Locate the cell with the specified text and output its (X, Y) center coordinate. 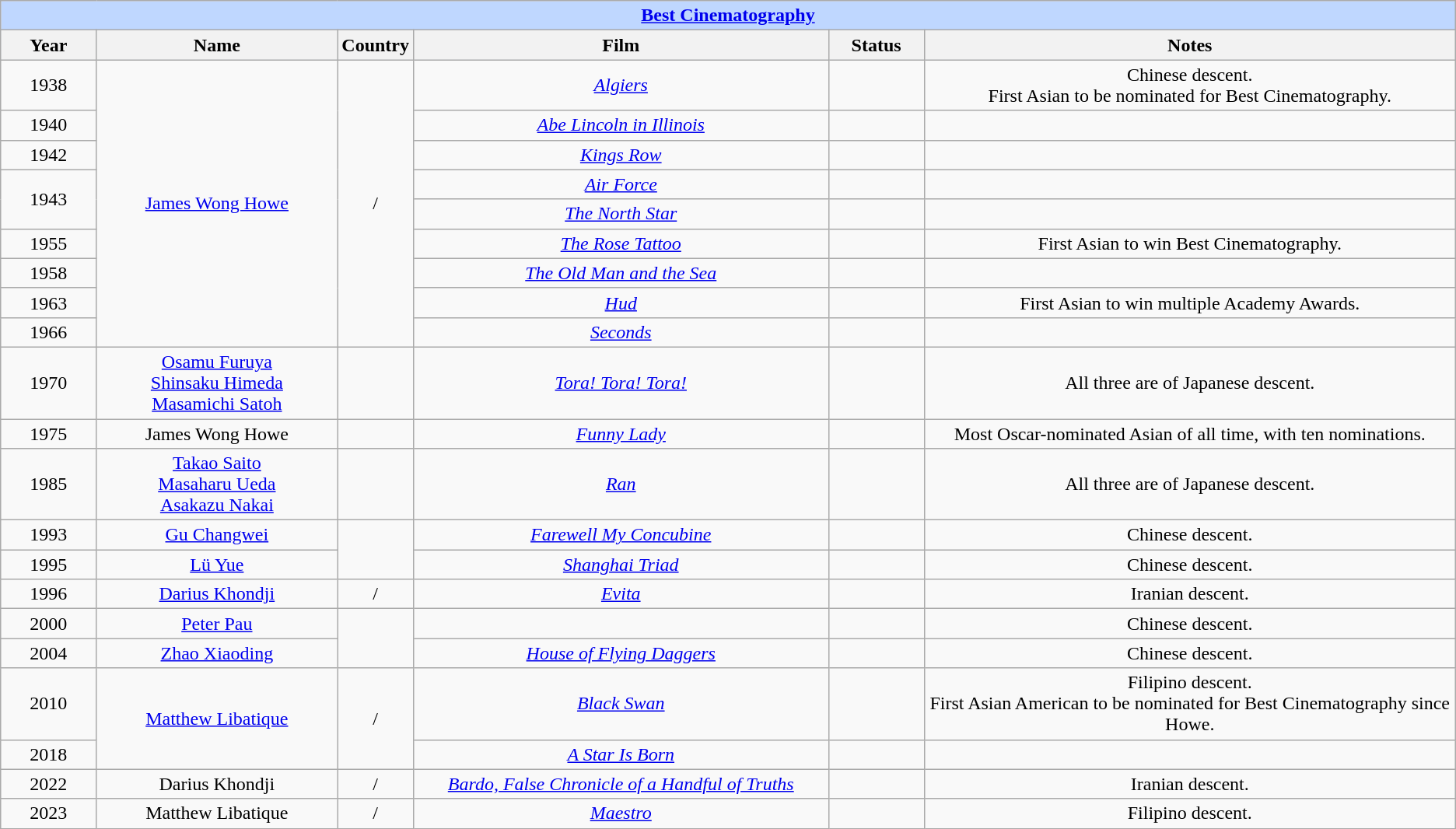
2010 (48, 704)
2000 (48, 624)
Algiers (621, 86)
2004 (48, 653)
1966 (48, 332)
1985 (48, 484)
1975 (48, 433)
Country (376, 45)
Black Swan (621, 704)
1955 (48, 243)
Funny Lady (621, 433)
Evita (621, 594)
The Old Man and the Sea (621, 273)
Farewell My Concubine (621, 535)
1963 (48, 303)
1995 (48, 565)
Abe Lincoln in Illinois (621, 125)
Status (876, 45)
1958 (48, 273)
Zhao Xiaoding (217, 653)
The Rose Tattoo (621, 243)
Best Cinematography (728, 16)
1970 (48, 383)
Takao SaitoMasaharu UedaAsakazu Nakai (217, 484)
1996 (48, 594)
2023 (48, 813)
Air Force (621, 184)
1943 (48, 199)
The North Star (621, 214)
Film (621, 45)
Most Oscar-nominated Asian of all time, with ten nominations. (1190, 433)
Lü Yue (217, 565)
First Asian to win Best Cinematography. (1190, 243)
Hud (621, 303)
Filipino descent. (1190, 813)
Ran (621, 484)
2022 (48, 784)
Name (217, 45)
1938 (48, 86)
Bardo, False Chronicle of a Handful of Truths (621, 784)
Osamu FuruyaShinsaku HimedaMasamichi Satoh (217, 383)
Seconds (621, 332)
2018 (48, 754)
Shanghai Triad (621, 565)
A Star Is Born (621, 754)
Tora! Tora! Tora! (621, 383)
1942 (48, 155)
1993 (48, 535)
Year (48, 45)
Peter Pau (217, 624)
Chinese descent.First Asian to be nominated for Best Cinematography. (1190, 86)
Kings Row (621, 155)
House of Flying Daggers (621, 653)
Gu Changwei (217, 535)
Notes (1190, 45)
Filipino descent.First Asian American to be nominated for Best Cinematography since Howe. (1190, 704)
Maestro (621, 813)
First Asian to win multiple Academy Awards. (1190, 303)
1940 (48, 125)
